Pinpoint the cell where the given text exists, returning its [x, y] midpoint coordinate. 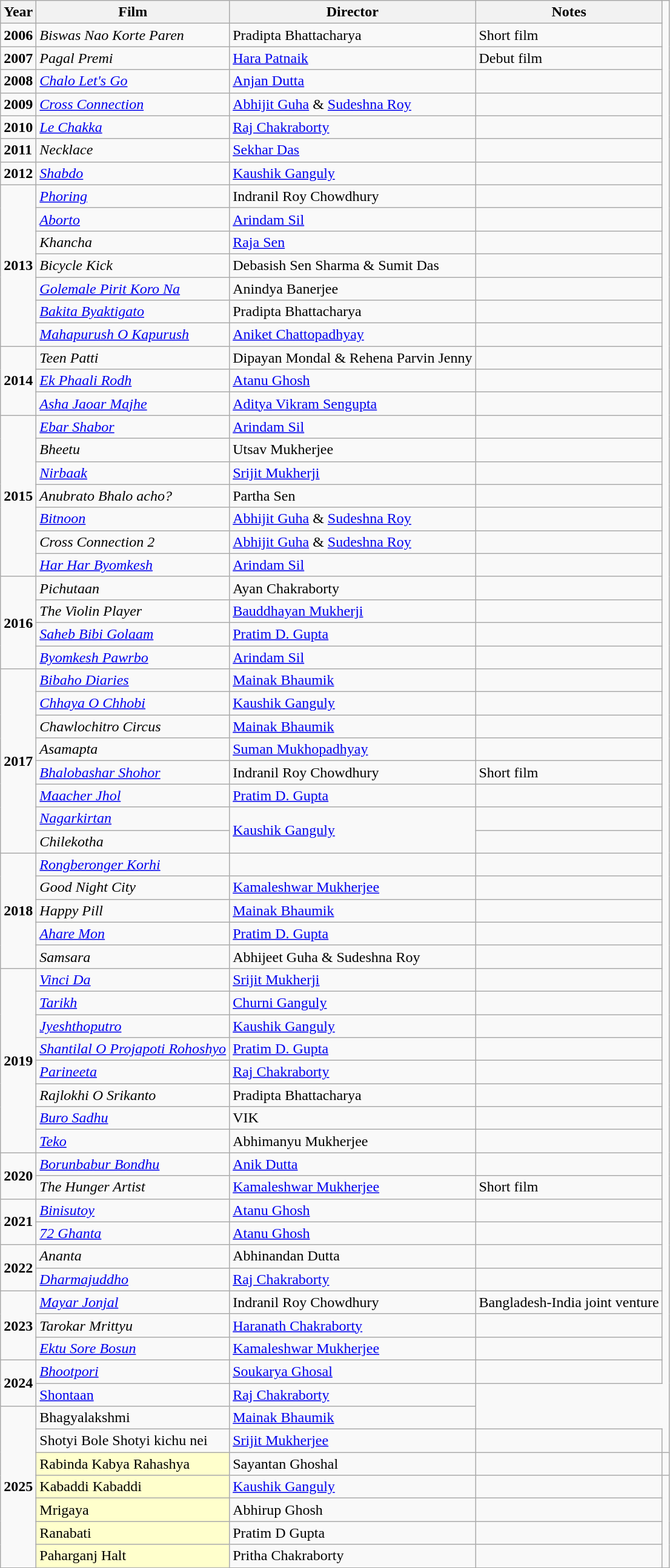
Shontaan [133, 1394]
Ebar Shabor [133, 427]
Asha Jaoar Majhe [133, 404]
Khancha [133, 242]
Bauddhayan Mukherji [353, 611]
Good Night City [133, 888]
Shotyi Bole Shotyi kichu nei [133, 1441]
Rabinda Kabya Rahashya [133, 1464]
Bibaho Diaries [133, 680]
Ek Phaali Rodh [133, 381]
Anik Dutta [353, 1164]
2020 [18, 1176]
Bangladesh-India joint venture [569, 1302]
Mahapurush O Kapurush [133, 335]
Abhijeet Guha & Sudeshna Roy [353, 957]
Chalo Let's Go [133, 81]
2012 [18, 173]
Aditya Vikram Sengupta [353, 404]
Maacher Jhol [133, 796]
Ayan Chakraborty [353, 588]
Ektu Sore Bosun [133, 1348]
Shantilal O Projapoti Rohoshyo [133, 1049]
Mrigaya [133, 1510]
Pagal Premi [133, 58]
Paharganj Halt [133, 1556]
Dharmajuddho [133, 1279]
Partha Sen [353, 496]
Pritha Chakraborty [353, 1556]
Binisutoy [133, 1210]
Bhagyalakshmi [133, 1418]
Saheb Bibi Golaam [133, 634]
Hara Patnaik [353, 58]
Le Chakka [133, 127]
Jyeshthoputro [133, 1026]
Bheetu [133, 450]
Vinci Da [133, 980]
2010 [18, 127]
Bitnoon [133, 519]
The Violin Player [133, 611]
2017 [18, 761]
Teko [133, 1141]
Debasish Sen Sharma & Sumit Das [353, 265]
2008 [18, 81]
2015 [18, 496]
Pratim D Gupta [353, 1533]
2024 [18, 1383]
Bhalobashar Shohor [133, 772]
Sayantan Ghoshal [353, 1464]
Phoring [133, 196]
Debut film [569, 58]
Churni Ganguly [353, 1003]
Golemale Pirit Koro Na [133, 289]
Tarokar Mrittyu [133, 1325]
2021 [18, 1222]
2025 [18, 1487]
Sekhar Das [353, 150]
Bakita Byaktigato [133, 312]
Abhirup Ghosh [353, 1510]
Anjan Dutta [353, 81]
Asamapta [133, 749]
2009 [18, 104]
2011 [18, 150]
Parineeta [133, 1072]
Abhimanyu Mukherjee [353, 1141]
Tarikh [133, 1003]
Borunbabur Bondhu [133, 1164]
Year [18, 12]
2023 [18, 1325]
Haranath Chakraborty [353, 1325]
Dipayan Mondal & Rehena Parvin Jenny [353, 358]
Soukarya Ghosal [353, 1371]
Utsav Mukherjee [353, 450]
Film [133, 12]
2018 [18, 911]
2016 [18, 622]
Director [353, 12]
Ahare Mon [133, 934]
Rajlokhi O Srikanto [133, 1095]
VIK [353, 1118]
Rongberonger Korhi [133, 865]
Ananta [133, 1256]
Happy Pill [133, 911]
Aborto [133, 219]
Teen Patti [133, 358]
72 Ghanta [133, 1233]
Chhaya O Chhobi [133, 703]
Notes [569, 12]
Bhootpori [133, 1371]
Nirbaak [133, 473]
Cross Connection [133, 104]
2019 [18, 1060]
Shabdo [133, 173]
Bicycle Kick [133, 265]
Cross Connection 2 [133, 542]
Biswas Nao Korte Paren [133, 35]
Aniket Chattopadhyay [353, 335]
2013 [18, 265]
Byomkesh Pawrbo [133, 657]
Chawlochitro Circus [133, 726]
Necklace [133, 150]
The Hunger Artist [133, 1187]
2014 [18, 381]
Raja Sen [353, 242]
Kabaddi Kabaddi [133, 1487]
Abhinandan Dutta [353, 1256]
Anubrato Bhalo acho? [133, 496]
2006 [18, 35]
Nagarkirtan [133, 819]
Ranabati [133, 1533]
2007 [18, 58]
Suman Mukhopadhyay [353, 749]
Buro Sadhu [133, 1118]
Mayar Jonjal [133, 1302]
Har Har Byomkesh [133, 565]
Anindya Banerjee [353, 289]
Samsara [133, 957]
Chilekotha [133, 842]
Pichutaan [133, 588]
2022 [18, 1268]
Srijit Mukherjee [353, 1441]
